Identify which cell holds the provided text, then report its (x, y) central coordinate. 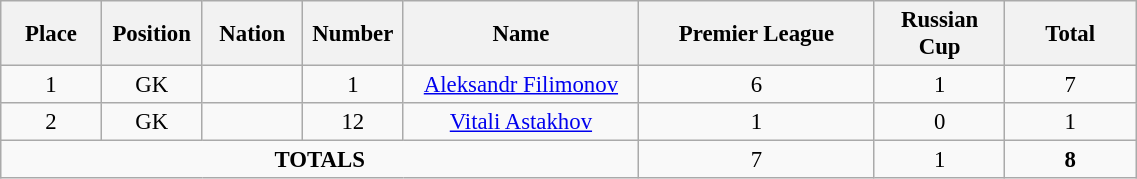
12 (354, 122)
8 (1070, 160)
TOTALS (320, 160)
Nation (252, 34)
Russian Cup (940, 34)
Aleksandr Filimonov (521, 85)
Position (152, 34)
Name (521, 34)
Vitali Astakhov (521, 122)
6 (757, 85)
Total (1070, 34)
2 (52, 122)
Premier League (757, 34)
Number (354, 34)
Place (52, 34)
0 (940, 122)
